Capture the cell that displays the provided text and extract its (x, y) central coordinate. 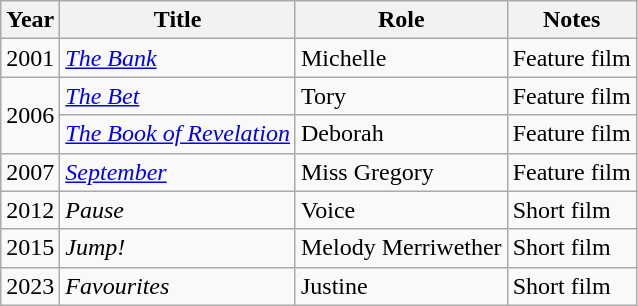
The Bet (178, 96)
Favourites (178, 286)
2006 (30, 115)
Michelle (401, 58)
Tory (401, 96)
September (178, 172)
Deborah (401, 134)
The Bank (178, 58)
Miss Gregory (401, 172)
Year (30, 20)
2012 (30, 210)
Justine (401, 286)
Melody Merriwether (401, 248)
2023 (30, 286)
Jump! (178, 248)
Voice (401, 210)
Title (178, 20)
Pause (178, 210)
2007 (30, 172)
Notes (572, 20)
Role (401, 20)
2001 (30, 58)
The Book of Revelation (178, 134)
2015 (30, 248)
